Extract the [X, Y] coordinate from the center of the cell holding the provided text.  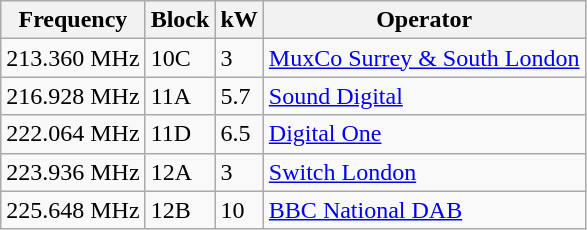
Frequency [73, 20]
kW [239, 20]
MuxCo Surrey & South London [424, 58]
11D [180, 134]
5.7 [239, 96]
6.5 [239, 134]
225.648 MHz [73, 210]
Block [180, 20]
Digital One [424, 134]
10 [239, 210]
12A [180, 172]
216.928 MHz [73, 96]
11A [180, 96]
Operator [424, 20]
10C [180, 58]
Switch London [424, 172]
12B [180, 210]
222.064 MHz [73, 134]
Sound Digital [424, 96]
223.936 MHz [73, 172]
BBC National DAB [424, 210]
213.360 MHz [73, 58]
